Search for the cell housing the specified text and yield its [X, Y] center coordinate. 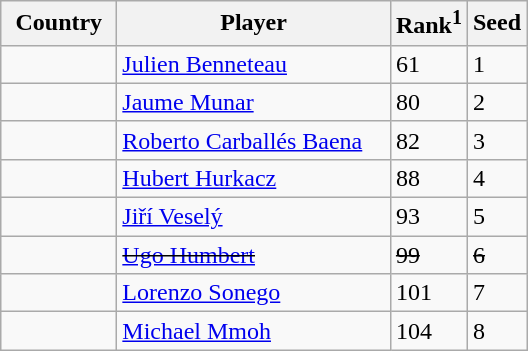
7 [496, 293]
6 [496, 255]
61 [428, 64]
Country [59, 24]
Jaume Munar [254, 102]
8 [496, 331]
88 [428, 178]
Rank1 [428, 24]
Seed [496, 24]
Player [254, 24]
Michael Mmoh [254, 331]
1 [496, 64]
Lorenzo Sonego [254, 293]
2 [496, 102]
4 [496, 178]
101 [428, 293]
Ugo Humbert [254, 255]
3 [496, 140]
Jiří Veselý [254, 217]
82 [428, 140]
99 [428, 255]
80 [428, 102]
Roberto Carballés Baena [254, 140]
Julien Benneteau [254, 64]
5 [496, 217]
Hubert Hurkacz [254, 178]
93 [428, 217]
104 [428, 331]
